Search for the cell housing the specified text and yield its (x, y) center coordinate. 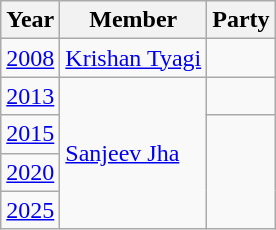
2008 (30, 58)
2015 (30, 134)
Year (30, 20)
Sanjeev Jha (134, 153)
2025 (30, 210)
2020 (30, 172)
Member (134, 20)
Krishan Tyagi (134, 58)
2013 (30, 96)
Party (241, 20)
